For the text-containing cell, return its midpoint in [X, Y] coordinate format. 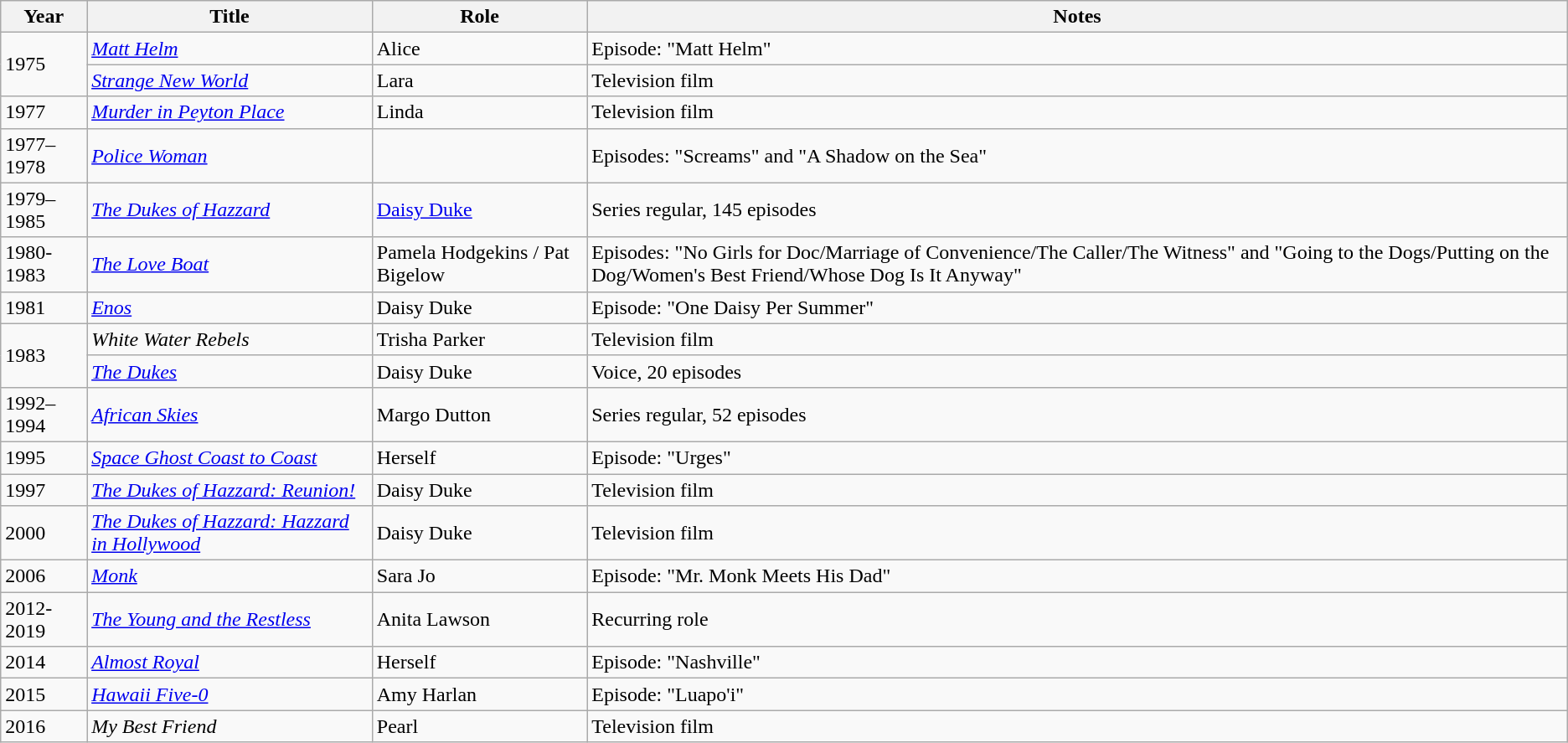
1977 [44, 112]
Murder in Peyton Place [230, 112]
Episode: "Nashville" [1077, 663]
1981 [44, 307]
Year [44, 17]
Sara Jo [479, 576]
Matt Helm [230, 49]
Pamela Hodgekins / Pat Bigelow [479, 265]
2016 [44, 726]
The Dukes of Hazzard: Reunion! [230, 490]
The Young and the Restless [230, 620]
Hawaii Five-0 [230, 694]
Episode: "Mr. Monk Meets His Dad" [1077, 576]
White Water Rebels [230, 339]
Anita Lawson [479, 620]
2015 [44, 694]
Police Woman [230, 156]
The Love Boat [230, 265]
2000 [44, 533]
1992–1994 [44, 414]
1983 [44, 355]
Enos [230, 307]
Pearl [479, 726]
1980-1983 [44, 265]
Episodes: "Screams" and "A Shadow on the Sea" [1077, 156]
Episode: "Matt Helm" [1077, 49]
1997 [44, 490]
Amy Harlan [479, 694]
Notes [1077, 17]
Trisha Parker [479, 339]
Series regular, 145 episodes [1077, 209]
The Dukes of Hazzard: Hazzard in Hollywood [230, 533]
2012-2019 [44, 620]
Space Ghost Coast to Coast [230, 457]
Series regular, 52 episodes [1077, 414]
Role [479, 17]
Almost Royal [230, 663]
1977–1978 [44, 156]
Margo Dutton [479, 414]
The Dukes [230, 371]
2014 [44, 663]
Alice [479, 49]
The Dukes of Hazzard [230, 209]
Recurring role [1077, 620]
African Skies [230, 414]
Lara [479, 80]
1995 [44, 457]
Episode: "Urges" [1077, 457]
Voice, 20 episodes [1077, 371]
Title [230, 17]
1975 [44, 64]
Monk [230, 576]
Episode: "Luapo'i" [1077, 694]
My Best Friend [230, 726]
1979–1985 [44, 209]
Episode: "One Daisy Per Summer" [1077, 307]
Linda [479, 112]
2006 [44, 576]
Strange New World [230, 80]
